Scan for the cell matching the given text and deliver its [X, Y] coordinate at center. 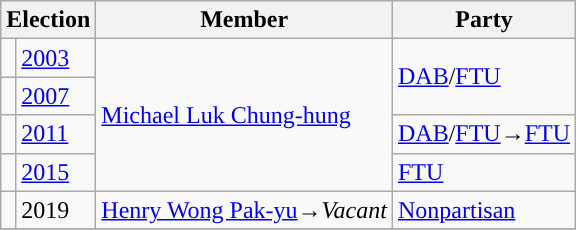
2007 [56, 96]
Party [484, 20]
2011 [56, 134]
2003 [56, 58]
2015 [56, 172]
2019 [56, 210]
Henry Wong Pak-yu→Vacant [244, 210]
DAB/FTU→FTU [484, 134]
Member [244, 20]
Election [48, 20]
FTU [484, 172]
Nonpartisan [484, 210]
Michael Luk Chung-hung [244, 115]
DAB/FTU [484, 77]
